Detect which cell encompasses the target text, then output its [x, y] center coordinate. 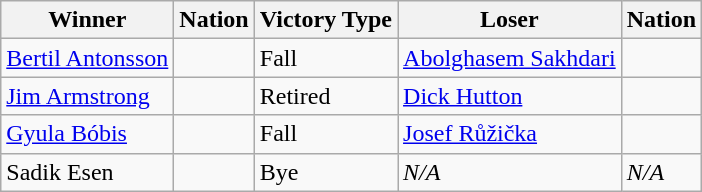
Victory Type [326, 20]
Jim Armstrong [88, 96]
Sadik Esen [88, 172]
Dick Hutton [510, 96]
Abolghasem Sakhdari [510, 58]
Bye [326, 172]
Bertil Antonsson [88, 58]
Retired [326, 96]
Josef Růžička [510, 134]
Gyula Bóbis [88, 134]
Winner [88, 20]
Loser [510, 20]
